Detect which cell encompasses the target text, then output its (x, y) center coordinate. 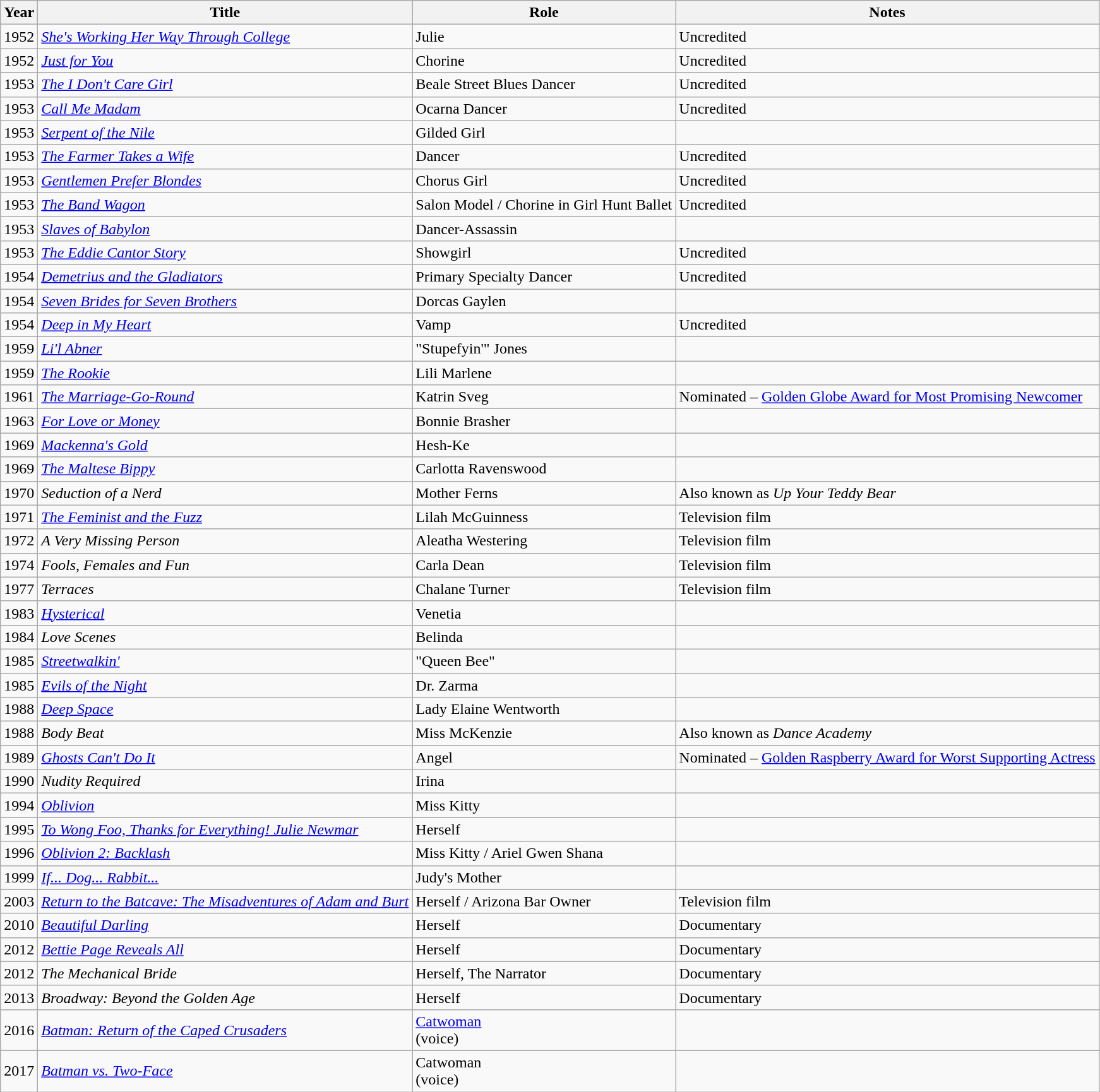
Mother Ferns (544, 493)
Slaves of Babylon (225, 228)
Herself / Arizona Bar Owner (544, 901)
2010 (19, 925)
Belinda (544, 637)
"Queen Bee" (544, 661)
Vamp (544, 325)
To Wong Foo, Thanks for Everything! Julie Newmar (225, 829)
If... Dog... Rabbit... (225, 877)
The Farmer Takes a Wife (225, 157)
1994 (19, 805)
Deep in My Heart (225, 325)
Seven Brides for Seven Brothers (225, 301)
1996 (19, 853)
"Stupefyin'" Jones (544, 349)
The Maltese Bippy (225, 469)
Oblivion 2: Backlash (225, 853)
1971 (19, 517)
The Eddie Cantor Story (225, 252)
Batman vs. Two-Face (225, 1071)
Hysterical (225, 613)
Nominated – Golden Globe Award for Most Promising Newcomer (887, 397)
Irina (544, 781)
Venetia (544, 613)
Mackenna's Gold (225, 445)
Batman: Return of the Caped Crusaders (225, 1030)
The Band Wagon (225, 205)
Also known as Dance Academy (887, 733)
1995 (19, 829)
Chorine (544, 61)
1977 (19, 589)
Evils of the Night (225, 685)
Carla Dean (544, 565)
1963 (19, 421)
Love Scenes (225, 637)
1972 (19, 541)
Chorus Girl (544, 181)
Lili Marlene (544, 373)
Dorcas Gaylen (544, 301)
Showgirl (544, 252)
Katrin Sveg (544, 397)
Lilah McGuinness (544, 517)
Notes (887, 13)
Li'l Abner (225, 349)
Fools, Females and Fun (225, 565)
The Rookie (225, 373)
1974 (19, 565)
Miss McKenzie (544, 733)
Primary Specialty Dancer (544, 276)
Miss Kitty (544, 805)
For Love or Money (225, 421)
The I Don't Care Girl (225, 85)
2016 (19, 1030)
The Marriage-Go-Round (225, 397)
2013 (19, 997)
Just for You (225, 61)
Serpent of the Nile (225, 133)
Nudity Required (225, 781)
Deep Space (225, 709)
Julie (544, 37)
1961 (19, 397)
Miss Kitty / Ariel Gwen Shana (544, 853)
1984 (19, 637)
1990 (19, 781)
1983 (19, 613)
She's Working Her Way Through College (225, 37)
1989 (19, 757)
1999 (19, 877)
Role (544, 13)
A Very Missing Person (225, 541)
Gilded Girl (544, 133)
Carlotta Ravenswood (544, 469)
Body Beat (225, 733)
Call Me Madam (225, 109)
Also known as Up Your Teddy Bear (887, 493)
Ocarna Dancer (544, 109)
Beale Street Blues Dancer (544, 85)
Title (225, 13)
Terraces (225, 589)
Lady Elaine Wentworth (544, 709)
Bettie Page Reveals All (225, 949)
Gentlemen Prefer Blondes (225, 181)
Chalane Turner (544, 589)
Ghosts Can't Do It (225, 757)
Return to the Batcave: The Misadventures of Adam and Burt (225, 901)
Year (19, 13)
Streetwalkin' (225, 661)
Bonnie Brasher (544, 421)
Oblivion (225, 805)
Aleatha Westering (544, 541)
Hesh-Ke (544, 445)
2017 (19, 1071)
The Mechanical Bride (225, 973)
Nominated – Golden Raspberry Award for Worst Supporting Actress (887, 757)
Judy's Mother (544, 877)
Demetrius and the Gladiators (225, 276)
Herself, The Narrator (544, 973)
1970 (19, 493)
Dr. Zarma (544, 685)
Dancer-Assassin (544, 228)
The Feminist and the Fuzz (225, 517)
Seduction of a Nerd (225, 493)
Dancer (544, 157)
2003 (19, 901)
Angel (544, 757)
Salon Model / Chorine in Girl Hunt Ballet (544, 205)
Beautiful Darling (225, 925)
Broadway: Beyond the Golden Age (225, 997)
